Output the [X, Y] coordinate of the center of the cell containing the given text.  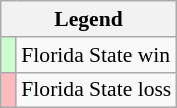
Florida State win [96, 55]
Legend [89, 19]
Florida State loss [96, 90]
